Detect which cell encompasses the target text, then output its (X, Y) center coordinate. 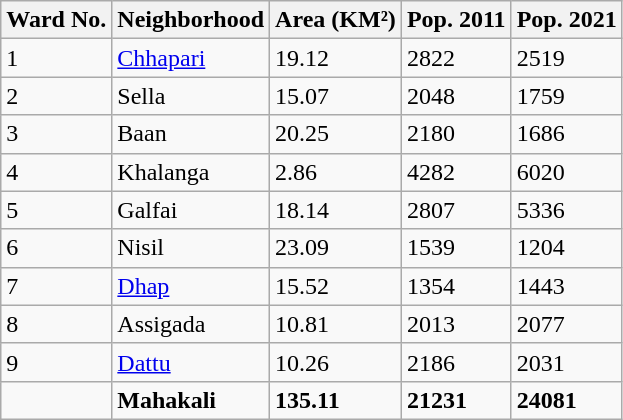
8 (56, 324)
Area (KM²) (336, 20)
19.12 (336, 58)
1686 (566, 134)
1 (56, 58)
1443 (566, 286)
6 (56, 248)
1759 (566, 96)
5336 (566, 210)
10.26 (336, 362)
Dhap (191, 286)
2807 (456, 210)
24081 (566, 400)
Dattu (191, 362)
9 (56, 362)
2.86 (336, 172)
2822 (456, 58)
Nisil (191, 248)
Pop. 2021 (566, 20)
4282 (456, 172)
20.25 (336, 134)
1539 (456, 248)
Neighborhood (191, 20)
Assigada (191, 324)
3 (56, 134)
Sella (191, 96)
18.14 (336, 210)
Pop. 2011 (456, 20)
Ward No. (56, 20)
2048 (456, 96)
2077 (566, 324)
4 (56, 172)
135.11 (336, 400)
1354 (456, 286)
1204 (566, 248)
5 (56, 210)
Galfai (191, 210)
Chhapari (191, 58)
2180 (456, 134)
2031 (566, 362)
2013 (456, 324)
6020 (566, 172)
15.52 (336, 286)
Baan (191, 134)
2519 (566, 58)
23.09 (336, 248)
Khalanga (191, 172)
10.81 (336, 324)
15.07 (336, 96)
7 (56, 286)
2186 (456, 362)
Mahakali (191, 400)
21231 (456, 400)
2 (56, 96)
